Pinpoint the cell where the given text exists, returning its [X, Y] midpoint coordinate. 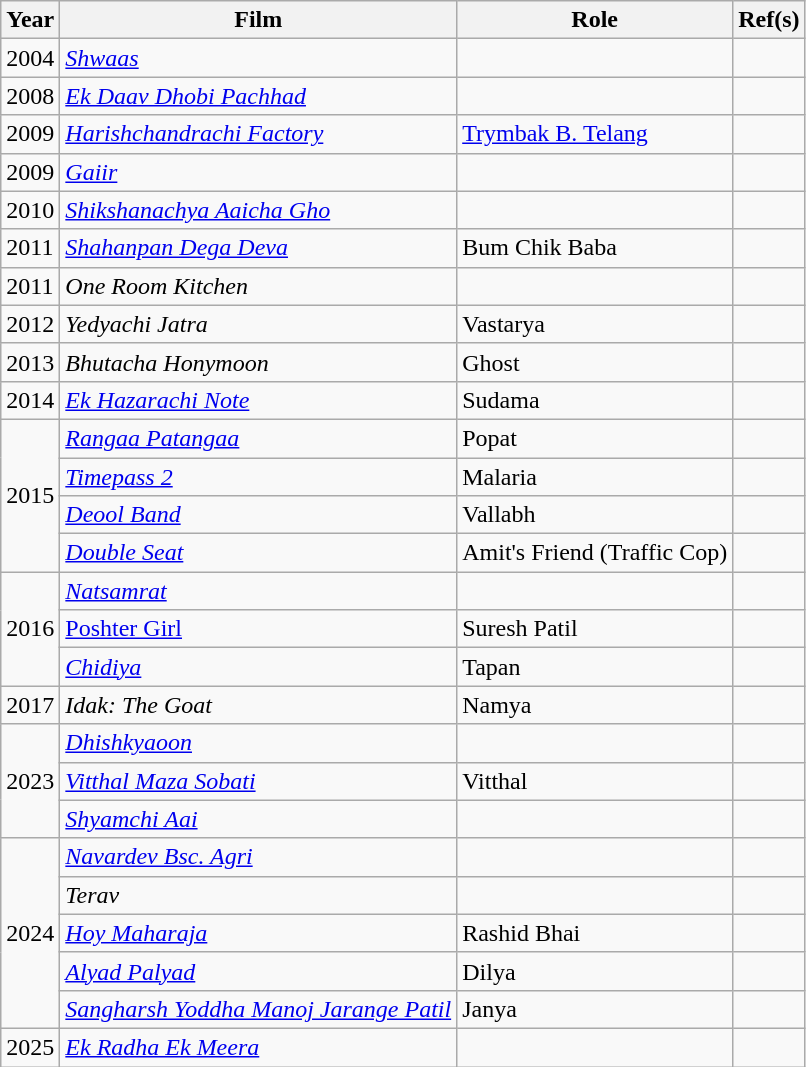
Double Seat [258, 553]
Ref(s) [769, 20]
2016 [30, 629]
Hoy Maharaja [258, 933]
Tapan [595, 667]
Terav [258, 895]
Amit's Friend (Traffic Cop) [595, 553]
Role [595, 20]
Vitthal [595, 781]
Ghost [595, 362]
2024 [30, 933]
Dhishkyaoon [258, 743]
Harishchandrachi Factory [258, 134]
Malaria [595, 477]
2013 [30, 362]
Poshter Girl [258, 629]
Bum Chik Baba [595, 248]
Year [30, 20]
Sangharsh Yoddha Manoj Jarange Patil [258, 1009]
Rashid Bhai [595, 933]
Ek Daav Dhobi Pachhad [258, 96]
Namya [595, 705]
2025 [30, 1047]
2010 [30, 210]
2008 [30, 96]
Shikshanachya Aaicha Gho [258, 210]
Alyad Palyad [258, 971]
Ek Radha Ek Meera [258, 1047]
Natsamrat [258, 591]
Vastarya [595, 324]
Vitthal Maza Sobati [258, 781]
Dilya [595, 971]
Shyamchi Aai [258, 819]
Suresh Patil [595, 629]
Film [258, 20]
Idak: The Goat [258, 705]
Rangaa Patangaa [258, 438]
Sudama [595, 400]
Navardev Bsc. Agri [258, 857]
2004 [30, 58]
Trymbak B. Telang [595, 134]
Chidiya [258, 667]
Deool Band [258, 515]
Ek Hazarachi Note [258, 400]
2015 [30, 495]
Gaiir [258, 172]
One Room Kitchen [258, 286]
2023 [30, 781]
Popat [595, 438]
2012 [30, 324]
Janya [595, 1009]
Yedyachi Jatra [258, 324]
2017 [30, 705]
Vallabh [595, 515]
Bhutacha Honymoon [258, 362]
2014 [30, 400]
Shwaas [258, 58]
Shahanpan Dega Deva [258, 248]
Timepass 2 [258, 477]
